Return [X, Y] of the center of cell containing provided text 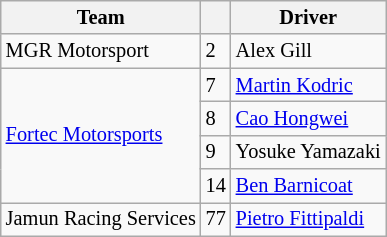
8 [216, 118]
Jamun Racing Services [101, 219]
14 [216, 186]
Yosuke Yamazaki [308, 152]
Team [101, 17]
Ben Barnicoat [308, 186]
2 [216, 51]
Pietro Fittipaldi [308, 219]
77 [216, 219]
MGR Motorsport [101, 51]
7 [216, 85]
Alex Gill [308, 51]
Driver [308, 17]
Cao Hongwei [308, 118]
Martin Kodric [308, 85]
9 [216, 152]
Fortec Motorsports [101, 136]
